Capture the cell that displays the provided text and extract its (x, y) central coordinate. 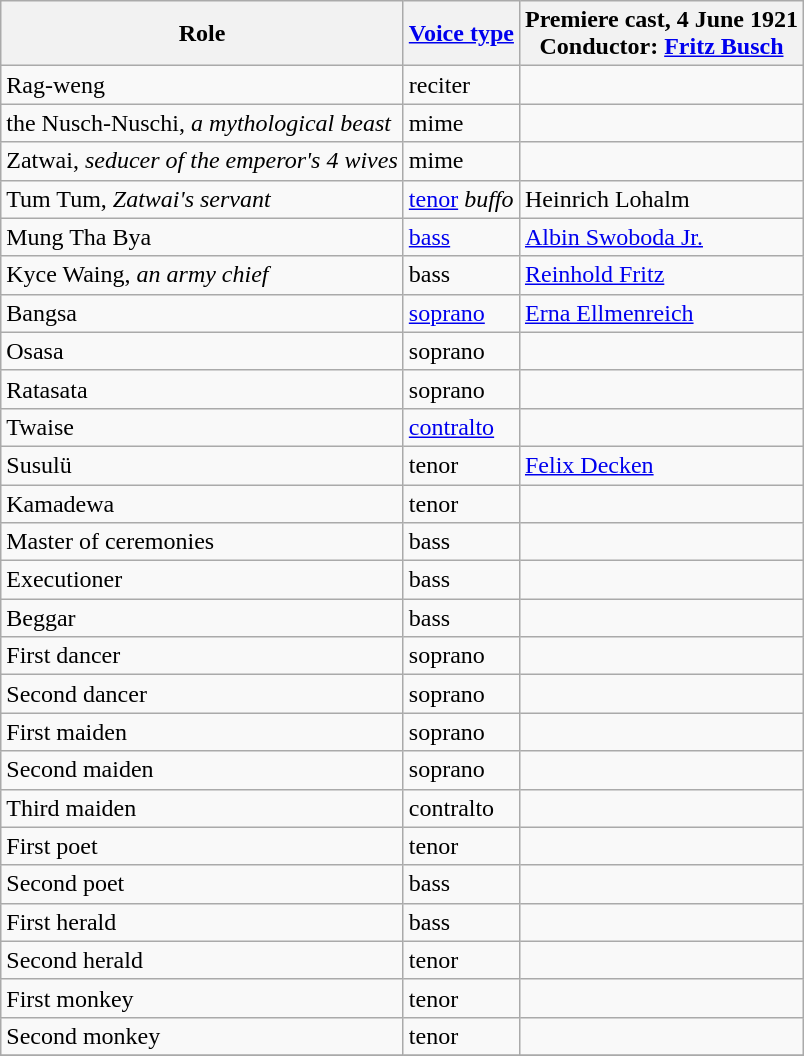
First dancer (202, 656)
Susulü (202, 465)
Rag-weng (202, 85)
Bangsa (202, 313)
Executioner (202, 580)
Second maiden (202, 770)
Second monkey (202, 1036)
Felix Decken (661, 465)
Role (202, 34)
Ratasata (202, 389)
Beggar (202, 618)
Tum Tum, Zatwai's servant (202, 199)
Second dancer (202, 694)
Erna Ellmenreich (661, 313)
Second poet (202, 884)
First poet (202, 846)
Osasa (202, 351)
Kamadewa (202, 503)
Second herald (202, 960)
First herald (202, 922)
Zatwai, seducer of the emperor's 4 wives (202, 161)
Premiere cast, 4 June 1921Conductor: Fritz Busch (661, 34)
tenor buffo (461, 199)
reciter (461, 85)
Mung Tha Bya (202, 237)
the Nusch-Nuschi, a mythological beast (202, 123)
Twaise (202, 427)
Albin Swoboda Jr. (661, 237)
First monkey (202, 998)
Third maiden (202, 808)
Reinhold Fritz (661, 275)
Heinrich Lohalm (661, 199)
Voice type (461, 34)
First maiden (202, 732)
Kyce Waing, an army chief (202, 275)
Master of ceremonies (202, 542)
